For the text-containing cell, return its midpoint in [X, Y] coordinate format. 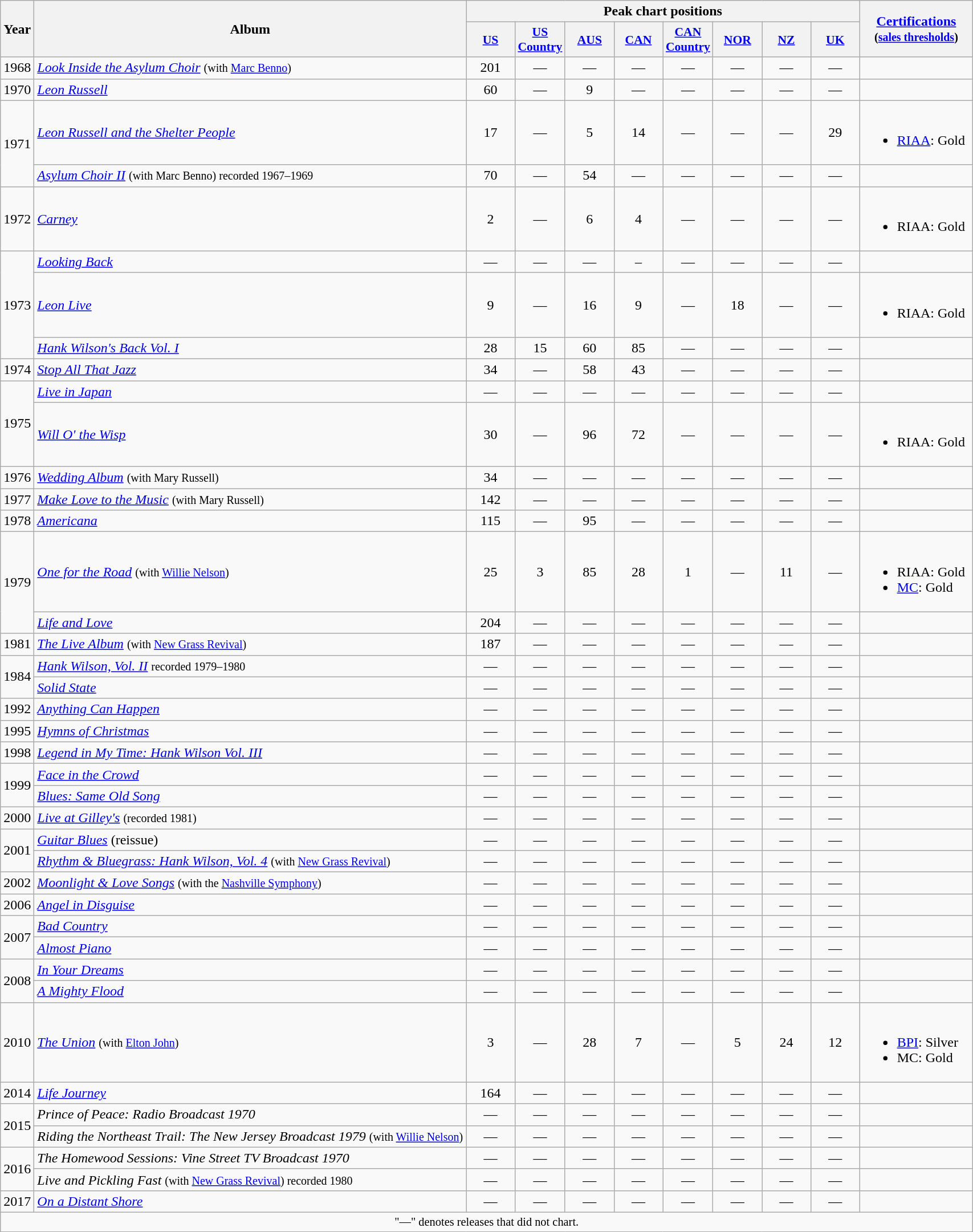
14 [638, 132]
Wedding Album (with Mary Russell) [250, 478]
29 [835, 132]
1 [688, 572]
Album [250, 29]
Riding the Northeast Trail: The New Jersey Broadcast 1979 (with Willie Nelson) [250, 1136]
Make Love to the Music (with Mary Russell) [250, 499]
72 [638, 434]
30 [491, 434]
17 [491, 132]
Americana [250, 521]
16 [589, 304]
204 [491, 623]
Solid State [250, 688]
Look Inside the Asylum Choir (with Marc Benno) [250, 68]
201 [491, 68]
Life and Love [250, 623]
CAN [638, 40]
1975 [17, 424]
Bad Country [250, 926]
164 [491, 1093]
The Homewood Sessions: Vine Street TV Broadcast 1970 [250, 1158]
Hank Wilson, Vol. II recorded 1979–1980 [250, 666]
Peak chart positions [663, 11]
12 [835, 1042]
1979 [17, 583]
2014 [17, 1093]
Guitar Blues (reissue) [250, 840]
1998 [17, 753]
– [638, 262]
1978 [17, 521]
1968 [17, 68]
1970 [17, 90]
1981 [17, 644]
On a Distant Shore [250, 1201]
96 [589, 434]
NOR [738, 40]
The Live Album (with New Grass Revival) [250, 644]
2000 [17, 818]
18 [738, 304]
1972 [17, 219]
6 [589, 219]
142 [491, 499]
Blues: Same Old Song [250, 796]
BPI: SilverMC: Gold [917, 1042]
UK [835, 40]
Life Journey [250, 1093]
187 [491, 644]
AUS [589, 40]
95 [589, 521]
Almost Piano [250, 948]
2008 [17, 981]
11 [787, 572]
24 [787, 1042]
The Union (with Elton John) [250, 1042]
Asylum Choir II (with Marc Benno) recorded 1967–1969 [250, 176]
Stop All That Jazz [250, 369]
7 [638, 1042]
4 [638, 219]
Looking Back [250, 262]
In Your Dreams [250, 970]
NZ [787, 40]
A Mighty Flood [250, 991]
2007 [17, 937]
CANCountry [688, 40]
Rhythm & Bluegrass: Hank Wilson, Vol. 4 (with New Grass Revival) [250, 861]
115 [491, 521]
70 [491, 176]
Live and Pickling Fast (with New Grass Revival) recorded 1980 [250, 1180]
1971 [17, 144]
2016 [17, 1169]
USCountry [540, 40]
2015 [17, 1125]
Will O' the Wisp [250, 434]
Anything Can Happen [250, 709]
Moonlight & Love Songs (with the Nashville Symphony) [250, 883]
1976 [17, 478]
2001 [17, 851]
US [491, 40]
Leon Russell and the Shelter People [250, 132]
Leon Russell [250, 90]
1973 [17, 304]
54 [589, 176]
1995 [17, 731]
"—" denotes releases that did not chart. [487, 1222]
Leon Live [250, 304]
Legend in My Time: Hank Wilson Vol. III [250, 753]
2010 [17, 1042]
One for the Road (with Willie Nelson) [250, 572]
Year [17, 29]
58 [589, 369]
2002 [17, 883]
1992 [17, 709]
25 [491, 572]
1999 [17, 785]
15 [540, 348]
Prince of Peace: Radio Broadcast 1970 [250, 1115]
Certifications(sales thresholds) [917, 29]
1977 [17, 499]
1984 [17, 677]
Hymns of Christmas [250, 731]
2017 [17, 1201]
Live in Japan [250, 392]
Carney [250, 219]
Angel in Disguise [250, 905]
43 [638, 369]
RIAA: GoldMC: Gold [917, 572]
Face in the Crowd [250, 774]
2 [491, 219]
Hank Wilson's Back Vol. I [250, 348]
2006 [17, 905]
1974 [17, 369]
Live at Gilley's (recorded 1981) [250, 818]
